Determine the [x, y] coordinate at the center of the cell enclosing the given text.  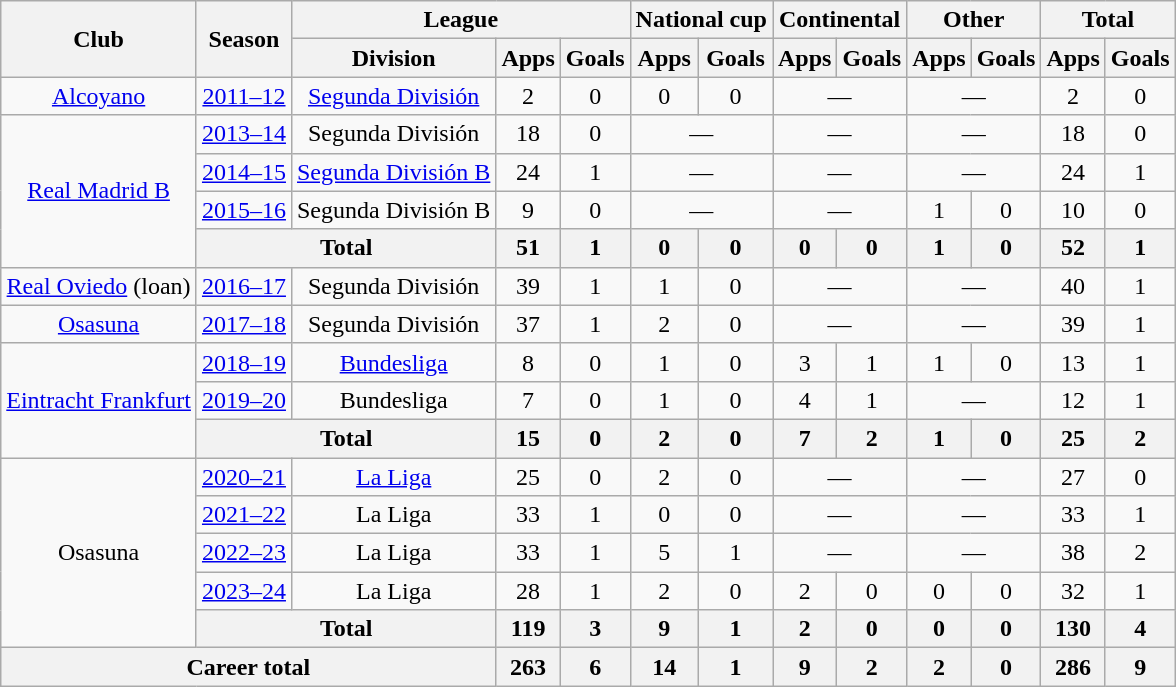
2011–12 [244, 96]
52 [1073, 248]
5 [664, 553]
2022–23 [244, 553]
2019–20 [244, 400]
Other [974, 20]
Real Oviedo (loan) [99, 286]
Alcoyano [99, 96]
Season [244, 39]
37 [528, 324]
28 [528, 591]
Continental [839, 20]
2017–18 [244, 324]
National cup [701, 20]
10 [1073, 210]
15 [528, 438]
Real Madrid B [99, 191]
286 [1073, 667]
Club [99, 39]
2023–24 [244, 591]
2016–17 [244, 286]
2015–16 [244, 210]
6 [595, 667]
13 [1073, 362]
263 [528, 667]
2020–21 [244, 477]
8 [528, 362]
2013–14 [244, 134]
32 [1073, 591]
130 [1073, 629]
2014–15 [244, 172]
51 [528, 248]
38 [1073, 553]
119 [528, 629]
12 [1073, 400]
Career total [248, 667]
2021–22 [244, 515]
2018–19 [244, 362]
14 [664, 667]
Division [393, 58]
27 [1073, 477]
League [460, 20]
Eintracht Frankfurt [99, 400]
40 [1073, 286]
